Provide the [X, Y] coordinate of the cell's center where the given text is located.  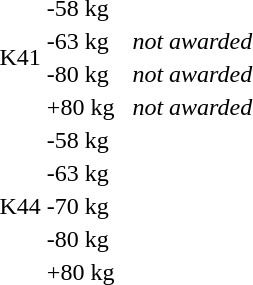
-58 kg [80, 140]
-70 kg [80, 206]
+80 kg [80, 107]
